Determine the (x, y) coordinate at the center of the cell enclosing the given text.  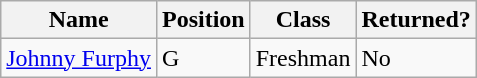
No (416, 58)
Class (303, 20)
G (203, 58)
Freshman (303, 58)
Name (79, 20)
Returned? (416, 20)
Position (203, 20)
Johnny Furphy (79, 58)
